Search for the cell housing the specified text and yield its (X, Y) center coordinate. 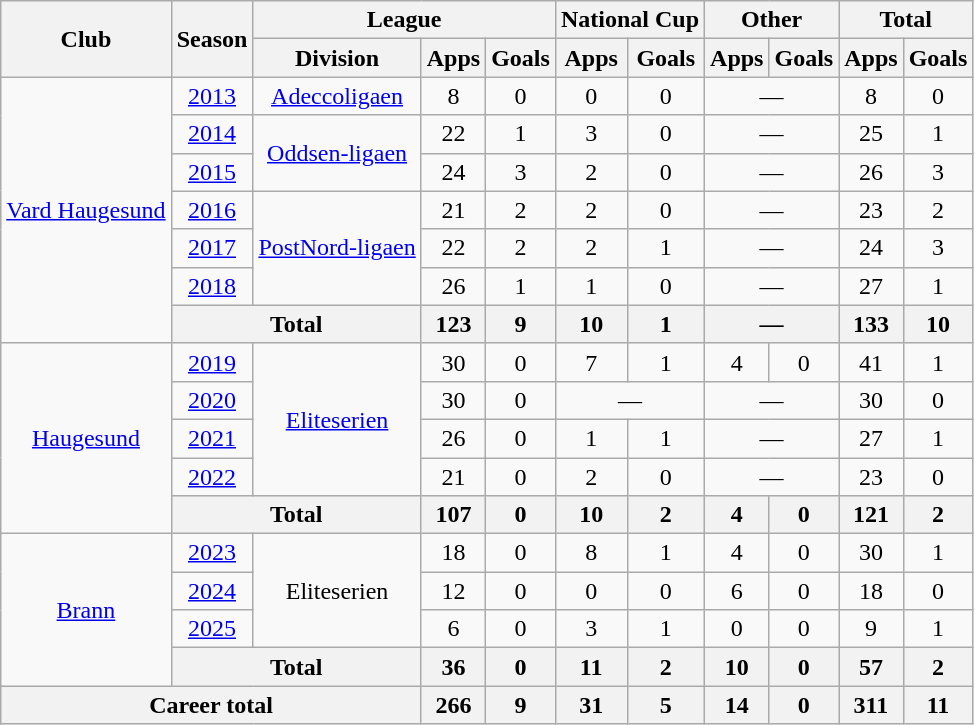
PostNord-ligaen (337, 248)
12 (453, 591)
Season (212, 39)
Adeccoligaen (337, 96)
123 (453, 324)
National Cup (630, 20)
311 (871, 705)
Career total (211, 705)
Other (772, 20)
5 (666, 705)
Club (86, 39)
57 (871, 667)
107 (453, 515)
2021 (212, 438)
Division (337, 58)
Oddsen-ligaen (337, 153)
133 (871, 324)
31 (591, 705)
2020 (212, 400)
2024 (212, 591)
266 (453, 705)
7 (591, 362)
2019 (212, 362)
Vard Haugesund (86, 210)
2016 (212, 210)
36 (453, 667)
League (404, 20)
2013 (212, 96)
41 (871, 362)
Haugesund (86, 438)
2014 (212, 134)
2018 (212, 286)
2023 (212, 553)
Brann (86, 610)
14 (737, 705)
2015 (212, 172)
121 (871, 515)
2025 (212, 629)
2017 (212, 248)
25 (871, 134)
2022 (212, 477)
